Find where the given text appears and provide that cell's center as [x, y] coordinate. 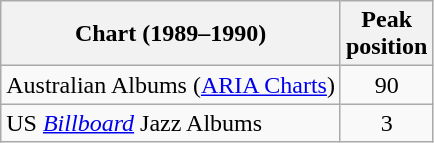
US Billboard Jazz Albums [171, 123]
Chart (1989–1990) [171, 34]
90 [386, 85]
Australian Albums (ARIA Charts) [171, 85]
Peakposition [386, 34]
3 [386, 123]
